Pinpoint the cell where the given text exists, returning its (x, y) midpoint coordinate. 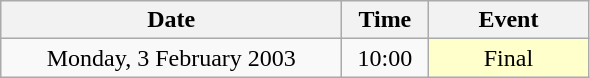
10:00 (385, 58)
Event (508, 20)
Final (508, 58)
Date (172, 20)
Time (385, 20)
Monday, 3 February 2003 (172, 58)
